Identify which cell holds the provided text, then report its (x, y) central coordinate. 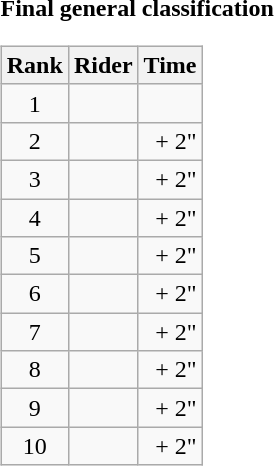
Time (170, 65)
Rank (34, 65)
4 (34, 217)
6 (34, 294)
9 (34, 408)
3 (34, 179)
10 (34, 446)
7 (34, 332)
Rider (103, 65)
2 (34, 141)
1 (34, 103)
5 (34, 256)
8 (34, 370)
